Return the (x, y) coordinate for the center point of the cell that contains the specified text.  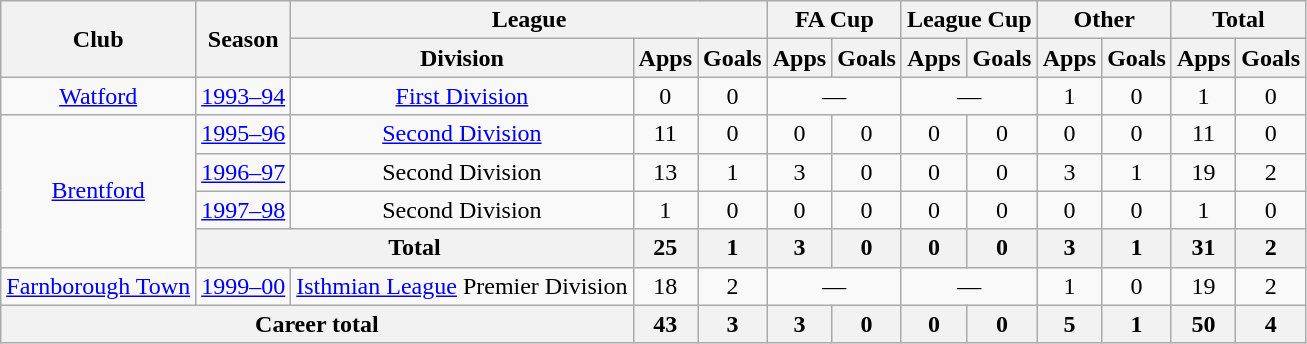
Season (244, 39)
League Cup (969, 20)
1993–94 (244, 96)
FA Cup (834, 20)
1999–00 (244, 286)
Watford (98, 96)
1996–97 (244, 172)
Brentford (98, 191)
Farnborough Town (98, 286)
25 (665, 248)
13 (665, 172)
Club (98, 39)
31 (1203, 248)
Other (1104, 20)
Isthmian League Premier Division (462, 286)
50 (1203, 324)
Career total (317, 324)
1995–96 (244, 134)
First Division (462, 96)
43 (665, 324)
18 (665, 286)
1997–98 (244, 210)
4 (1271, 324)
League (530, 20)
Division (462, 58)
5 (1069, 324)
